For the text-containing cell, return its midpoint in [X, Y] coordinate format. 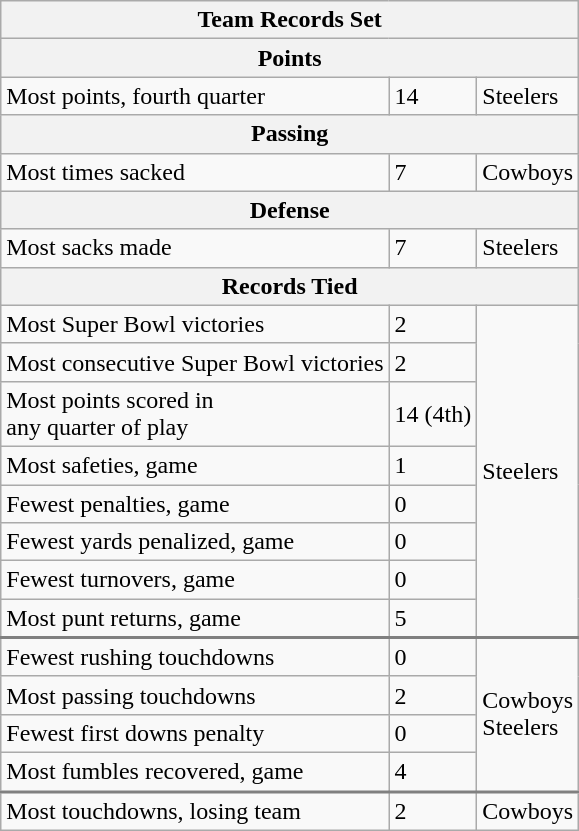
Passing [290, 134]
Most points, fourth quarter [195, 96]
Most safeties, game [195, 465]
Most consecutive Super Bowl victories [195, 362]
Fewest yards penalized, game [195, 542]
Most fumbles recovered, game [195, 772]
Records Tied [290, 286]
Defense [290, 210]
Most times sacked [195, 172]
Most sacks made [195, 248]
Fewest first downs penalty [195, 733]
14 [433, 96]
Cowboys Steelers [528, 715]
Fewest penalties, game [195, 503]
Most passing touchdowns [195, 695]
Team Records Set [290, 20]
5 [433, 618]
1 [433, 465]
14 (4th) [433, 414]
Most points scored in any quarter of play [195, 414]
Most Super Bowl victories [195, 324]
Most touchdowns, losing team [195, 810]
Fewest rushing touchdowns [195, 658]
Most punt returns, game [195, 618]
4 [433, 772]
Points [290, 58]
Fewest turnovers, game [195, 580]
